Scan for the cell matching the given text and deliver its (X, Y) coordinate at center. 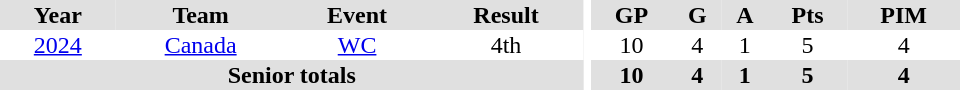
Result (506, 15)
4th (506, 45)
G (698, 15)
GP (631, 15)
2024 (58, 45)
WC (358, 45)
Year (58, 15)
PIM (904, 15)
A (745, 15)
Canada (201, 45)
Team (201, 15)
Pts (808, 15)
Senior totals (292, 75)
Event (358, 15)
